Locate the cell with the specified text and output its (X, Y) center coordinate. 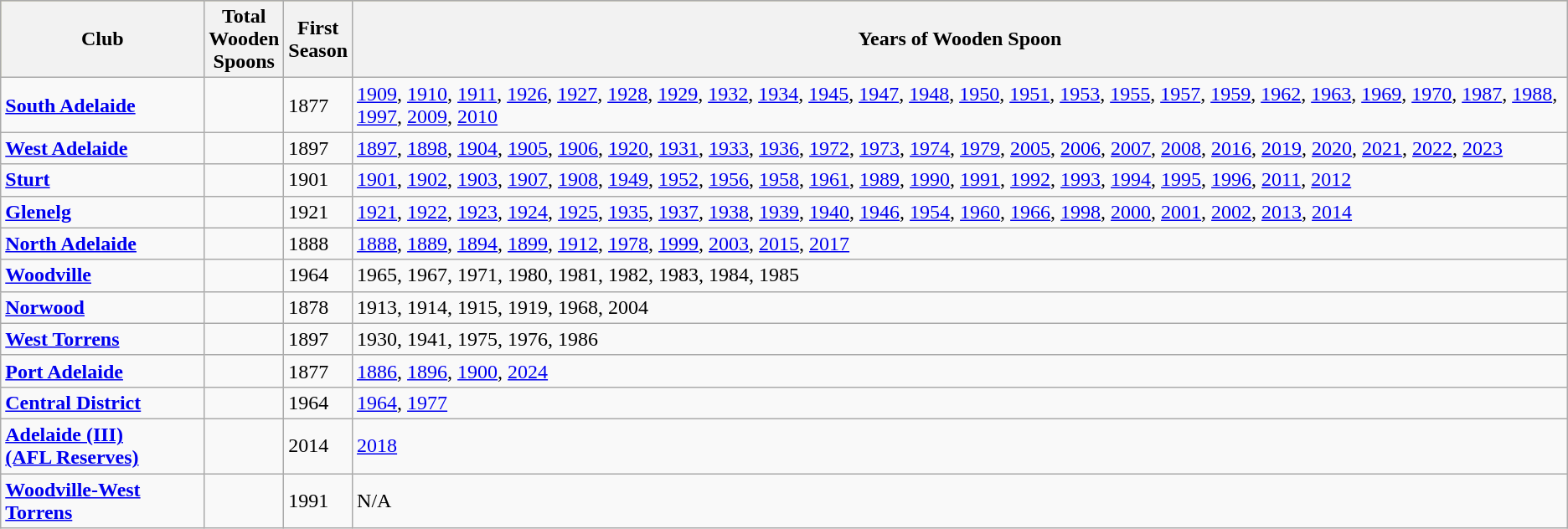
Woodville-West Torrens (102, 501)
Sturt (102, 180)
1913, 1914, 1915, 1919, 1968, 2004 (960, 307)
Adelaide (III)(AFL Reserves) (102, 445)
Port Adelaide (102, 371)
Years of Wooden Spoon (960, 39)
Norwood (102, 307)
1921, 1922, 1923, 1924, 1925, 1935, 1937, 1938, 1939, 1940, 1946, 1954, 1960, 1966, 1998, 2000, 2001, 2002, 2013, 2014 (960, 212)
1901 (318, 180)
1965, 1967, 1971, 1980, 1981, 1982, 1983, 1984, 1985 (960, 275)
1901, 1902, 1903, 1907, 1908, 1949, 1952, 1956, 1958, 1961, 1989, 1990, 1991, 1992, 1993, 1994, 1995, 1996, 2011, 2012 (960, 180)
1888, 1889, 1894, 1899, 1912, 1978, 1999, 2003, 2015, 2017 (960, 244)
2014 (318, 445)
1930, 1941, 1975, 1976, 1986 (960, 339)
North Adelaide (102, 244)
1897, 1898, 1904, 1905, 1906, 1920, 1931, 1933, 1936, 1972, 1973, 1974, 1979, 2005, 2006, 2007, 2008, 2016, 2019, 2020, 2021, 2022, 2023 (960, 148)
1991 (318, 501)
2018 (960, 445)
N/A (960, 501)
Woodville (102, 275)
Glenelg (102, 212)
TotalWoodenSpoons (245, 39)
South Adelaide (102, 105)
Central District (102, 403)
West Torrens (102, 339)
West Adelaide (102, 148)
1921 (318, 212)
First Season (318, 39)
1886, 1896, 1900, 2024 (960, 371)
1888 (318, 244)
1964, 1977 (960, 403)
1878 (318, 307)
Club (102, 39)
